Extract the (x, y) coordinate from the center of the cell holding the provided text.  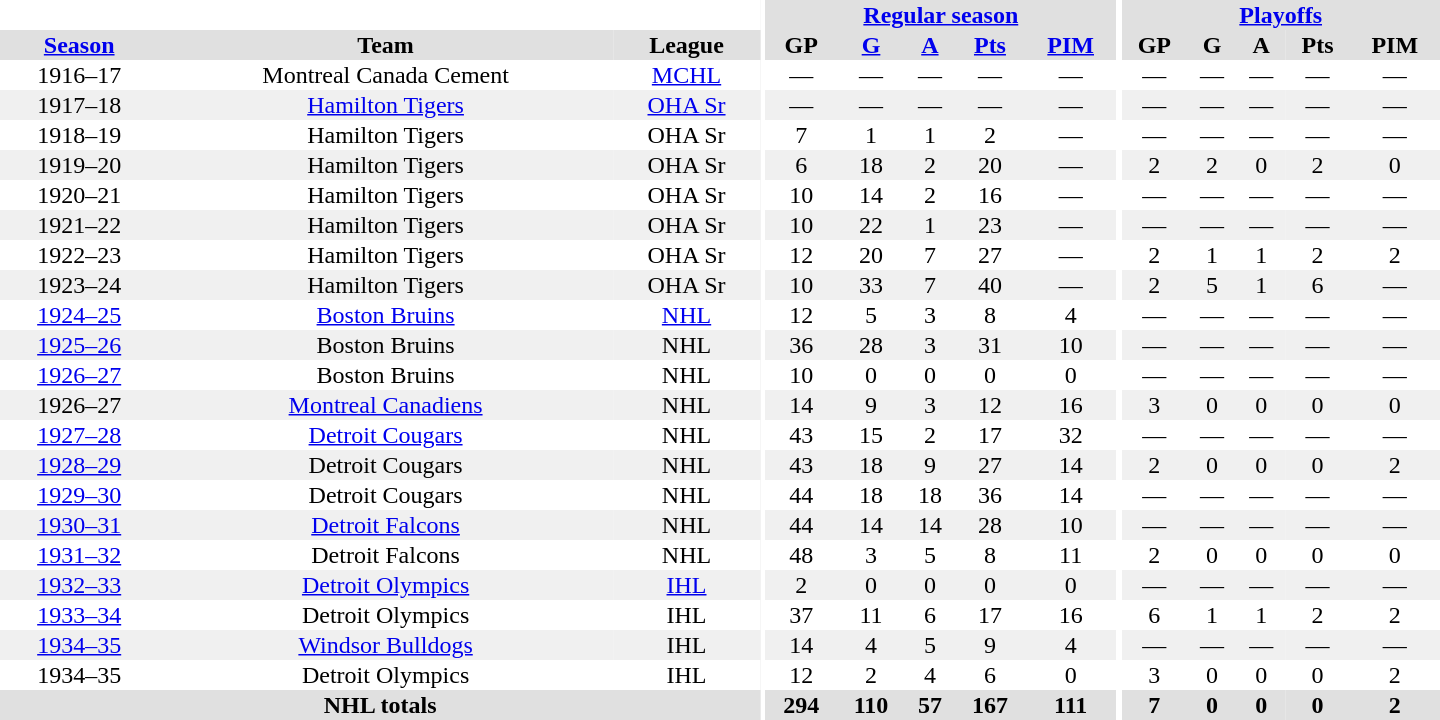
1933–34 (79, 615)
37 (802, 615)
1917–18 (79, 105)
1920–21 (79, 195)
22 (872, 225)
1924–25 (79, 315)
Season (79, 45)
1929–30 (79, 495)
MCHL (686, 75)
Montreal Canadiens (385, 405)
Playoffs (1280, 15)
Regular season (941, 15)
Montreal Canada Cement (385, 75)
110 (872, 705)
League (686, 45)
32 (1070, 435)
1925–26 (79, 345)
57 (930, 705)
1927–28 (79, 435)
1916–17 (79, 75)
23 (990, 225)
33 (872, 285)
1932–33 (79, 585)
111 (1070, 705)
NHL totals (380, 705)
31 (990, 345)
1919–20 (79, 165)
1918–19 (79, 135)
15 (872, 435)
294 (802, 705)
Team (385, 45)
1931–32 (79, 555)
1928–29 (79, 465)
167 (990, 705)
48 (802, 555)
Windsor Bulldogs (385, 645)
1921–22 (79, 225)
1923–24 (79, 285)
1930–31 (79, 525)
40 (990, 285)
1922–23 (79, 255)
